From the cell containing the given text, extract its center point as [x, y] coordinate. 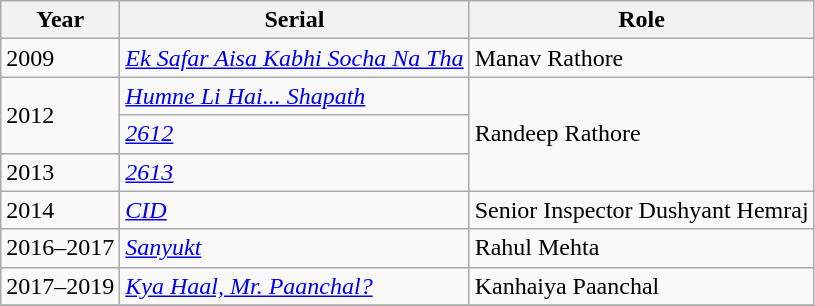
Serial [294, 20]
Manav Rathore [642, 58]
CID [294, 210]
Senior Inspector Dushyant Hemraj [642, 210]
Rahul Mehta [642, 248]
Randeep Rathore [642, 134]
Role [642, 20]
2014 [60, 210]
2012 [60, 115]
Humne Li Hai... Shapath [294, 96]
2013 [60, 172]
Kya Haal, Mr. Paanchal? [294, 286]
Year [60, 20]
Ek Safar Aisa Kabhi Socha Na Tha [294, 58]
2016–2017 [60, 248]
2612 [294, 134]
2009 [60, 58]
Kanhaiya Paanchal [642, 286]
2613 [294, 172]
2017–2019 [60, 286]
Sanyukt [294, 248]
